Determine the [x, y] coordinate at the center of the cell enclosing the given text.  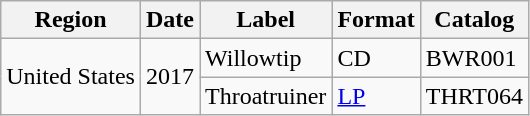
Catalog [474, 20]
BWR001 [474, 58]
United States [71, 77]
LP [376, 96]
THRT064 [474, 96]
CD [376, 58]
Label [266, 20]
Willowtip [266, 58]
Format [376, 20]
Region [71, 20]
2017 [170, 77]
Date [170, 20]
Throatruiner [266, 96]
